Return (x, y) of the center of cell containing provided text 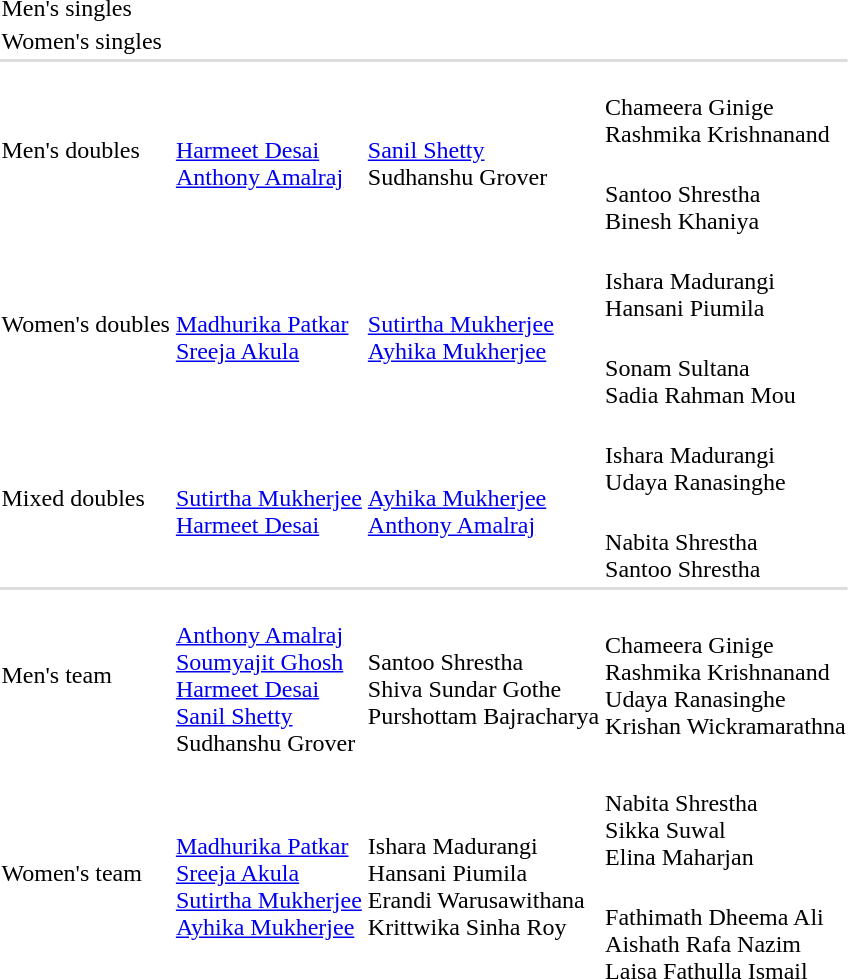
Chameera GinigeRashmika Krishnanand (726, 107)
Men's doubles (86, 150)
Sanil ShettySudhanshu Grover (483, 150)
Men's team (86, 676)
Sonam SultanaSadia Rahman Mou (726, 368)
Women's doubles (86, 324)
Santoo ShresthaShiva Sundar GothePurshottam Bajracharya (483, 676)
Harmeet DesaiAnthony Amalraj (268, 150)
Sutirtha MukherjeeHarmeet Desai (268, 498)
Sutirtha MukherjeeAyhika Mukherjee (483, 324)
Nabita ShresthaSantoo Shrestha (726, 542)
Mixed doubles (86, 498)
Women's singles (86, 41)
Anthony AmalrajSoumyajit GhoshHarmeet DesaiSanil ShettySudhanshu Grover (268, 676)
Ayhika MukherjeeAnthony Amalraj (483, 498)
Ishara MadurangiUdaya Ranasinghe (726, 455)
Nabita ShresthaSikka SuwalElina Maharjan (726, 816)
Ishara MadurangiHansani Piumila (726, 281)
Madhurika PatkarSreeja Akula (268, 324)
Chameera GinigeRashmika KrishnanandUdaya RanasingheKrishan Wickramarathna (726, 672)
Santoo ShresthaBinesh Khaniya (726, 194)
